Locate the cell with the specified text and output its (x, y) center coordinate. 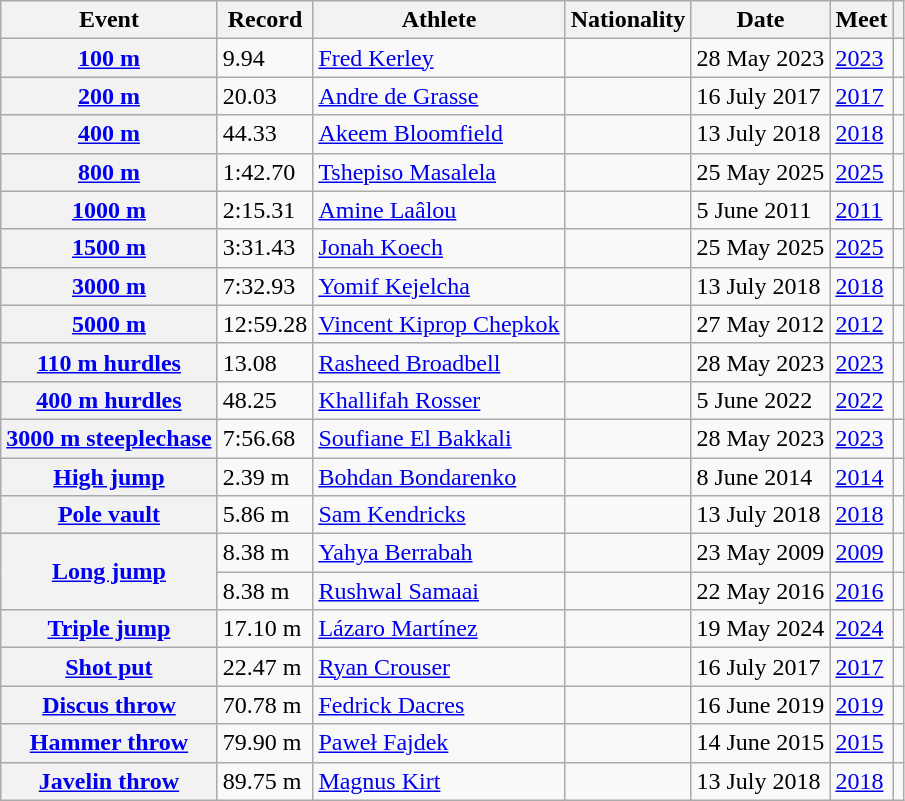
Nationality (628, 20)
2:15.31 (265, 210)
12:59.28 (265, 324)
Akeem Bloomfield (439, 134)
27 May 2012 (760, 324)
Khallifah Rosser (439, 400)
Amine Laâlou (439, 210)
44.33 (265, 134)
2.39 m (265, 477)
Sam Kendricks (439, 515)
1000 m (109, 210)
Meet (862, 20)
22.47 m (265, 667)
Paweł Fajdek (439, 743)
5.86 m (265, 515)
5000 m (109, 324)
70.78 m (265, 705)
14 June 2015 (760, 743)
23 May 2009 (760, 553)
Vincent Kiprop Chepkok (439, 324)
2009 (862, 553)
Yomif Kejelcha (439, 286)
1500 m (109, 248)
13.08 (265, 362)
Lázaro Martínez (439, 629)
48.25 (265, 400)
Date (760, 20)
2019 (862, 705)
Event (109, 20)
Yahya Berrabah (439, 553)
Magnus Kirt (439, 781)
Soufiane El Bakkali (439, 438)
2014 (862, 477)
Shot put (109, 667)
400 m hurdles (109, 400)
19 May 2024 (760, 629)
2011 (862, 210)
Javelin throw (109, 781)
Fedrick Dacres (439, 705)
Pole vault (109, 515)
89.75 m (265, 781)
16 June 2019 (760, 705)
Tshepiso Masalela (439, 172)
3:31.43 (265, 248)
7:32.93 (265, 286)
2016 (862, 591)
Record (265, 20)
400 m (109, 134)
Discus throw (109, 705)
Andre de Grasse (439, 96)
Fred Kerley (439, 58)
20.03 (265, 96)
3000 m steeplechase (109, 438)
2012 (862, 324)
100 m (109, 58)
5 June 2022 (760, 400)
Long jump (109, 572)
Triple jump (109, 629)
9.94 (265, 58)
79.90 m (265, 743)
Rasheed Broadbell (439, 362)
1:42.70 (265, 172)
8 June 2014 (760, 477)
2022 (862, 400)
Hammer throw (109, 743)
200 m (109, 96)
2015 (862, 743)
Athlete (439, 20)
800 m (109, 172)
Ryan Crouser (439, 667)
High jump (109, 477)
Rushwal Samaai (439, 591)
7:56.68 (265, 438)
22 May 2016 (760, 591)
Jonah Koech (439, 248)
5 June 2011 (760, 210)
110 m hurdles (109, 362)
Bohdan Bondarenko (439, 477)
2024 (862, 629)
17.10 m (265, 629)
3000 m (109, 286)
